Provide the [X, Y] coordinate of the cell's center where the given text is located.  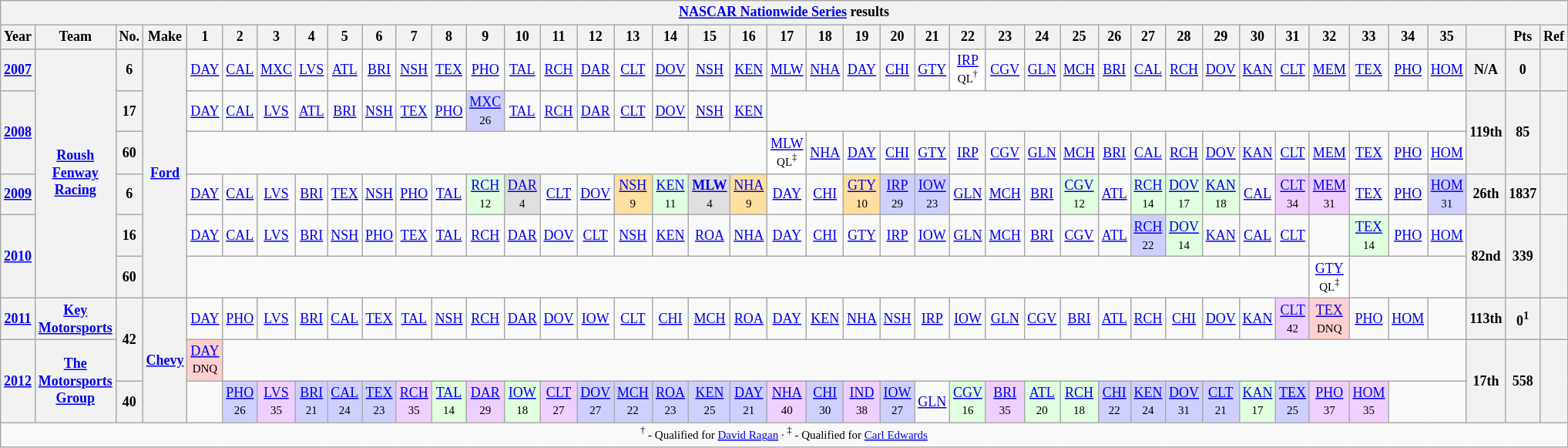
BRI21 [311, 402]
KEN11 [670, 194]
24 [1042, 37]
MLW [787, 69]
ATL20 [1042, 402]
7 [414, 37]
CGV12 [1079, 194]
NHA9 [749, 194]
CHI30 [825, 402]
CAL24 [345, 402]
DAR29 [485, 402]
No. [129, 37]
0 [1523, 69]
14 [670, 37]
42 [129, 339]
MCH22 [633, 402]
2012 [18, 381]
28 [1184, 37]
DOV27 [596, 402]
Pts [1523, 37]
RCH22 [1148, 236]
25 [1079, 37]
IOW27 [897, 402]
TEX23 [379, 402]
Ref [1554, 37]
DAR4 [522, 194]
MXC [277, 69]
1 [205, 37]
KAN17 [1257, 402]
26th [1486, 194]
8 [448, 37]
KEN24 [1148, 402]
113th [1486, 319]
19 [862, 37]
33 [1368, 37]
IRP29 [897, 194]
34 [1409, 37]
PHO26 [240, 402]
† - Qualified for David Ragan · ‡ - Qualified for Carl Edwards [784, 435]
9 [485, 37]
RCH35 [414, 402]
Year [18, 37]
Make [165, 37]
32 [1329, 37]
1837 [1523, 194]
10 [522, 37]
BRI35 [1005, 402]
2007 [18, 69]
13 [633, 37]
20 [897, 37]
35 [1447, 37]
119th [1486, 132]
Team [76, 37]
RCH14 [1148, 194]
DOV17 [1184, 194]
DAY21 [749, 402]
ROA23 [670, 402]
TEX25 [1293, 402]
The Motorsports Group [76, 381]
IRPQL† [968, 69]
DAYDNQ [205, 360]
CLT42 [1293, 319]
DOV14 [1184, 236]
11 [559, 37]
558 [1523, 381]
GTY10 [862, 194]
3 [277, 37]
TAL14 [448, 402]
RCH18 [1079, 402]
GTYQL‡ [1329, 277]
17th [1486, 381]
DOV31 [1184, 402]
29 [1220, 37]
Roush Fenway Racing [76, 173]
PHO37 [1329, 402]
12 [596, 37]
NASCAR Nationwide Series results [784, 12]
40 [129, 402]
21 [932, 37]
N/A [1486, 69]
23 [1005, 37]
NSH9 [633, 194]
IOW23 [932, 194]
01 [1523, 319]
TEX14 [1368, 236]
2011 [18, 319]
MEM31 [1329, 194]
TEXDNQ [1329, 319]
MLWQL‡ [787, 153]
CLT27 [559, 402]
5 [345, 37]
339 [1523, 257]
Key Motorsports [76, 319]
MLW4 [710, 194]
2008 [18, 132]
CHI22 [1114, 402]
Ford [165, 173]
CGV16 [968, 402]
CLT34 [1293, 194]
IOW18 [522, 402]
30 [1257, 37]
LVS35 [277, 402]
2010 [18, 257]
27 [1148, 37]
15 [710, 37]
85 [1523, 132]
MXC26 [485, 111]
RCH12 [485, 194]
KEN25 [710, 402]
HOM35 [1368, 402]
26 [1114, 37]
31 [1293, 37]
IND38 [862, 402]
NHA40 [787, 402]
KAN18 [1220, 194]
82nd [1486, 257]
22 [968, 37]
18 [825, 37]
4 [311, 37]
Chevy [165, 361]
2 [240, 37]
2009 [18, 194]
HOM31 [1447, 194]
CLT21 [1220, 402]
